Extract the (X, Y) coordinate from the center of the cell holding the provided text.  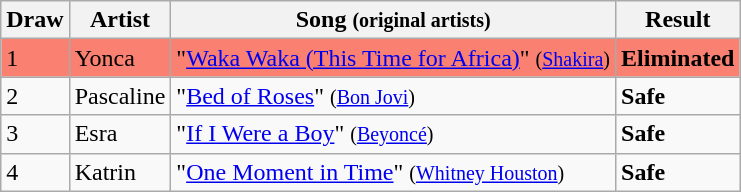
Katrin (120, 172)
"One Moment in Time" (Whitney Houston) (394, 172)
3 (35, 134)
Yonca (120, 58)
Pascaline (120, 96)
Draw (35, 20)
4 (35, 172)
Song (original artists) (394, 20)
"Waka Waka (This Time for Africa)" (Shakira) (394, 58)
1 (35, 58)
2 (35, 96)
"Bed of Roses" (Bon Jovi) (394, 96)
Result (678, 20)
Artist (120, 20)
"If I Were a Boy" (Beyoncé) (394, 134)
Esra (120, 134)
Eliminated (678, 58)
